Detect which cell encompasses the target text, then output its (X, Y) center coordinate. 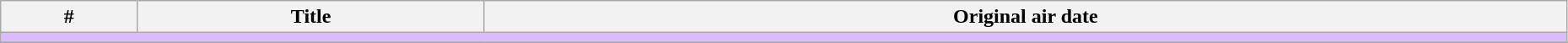
Original air date (1026, 17)
# (69, 17)
Title (311, 17)
